Provide the [X, Y] coordinate of the cell's center where the given text is located.  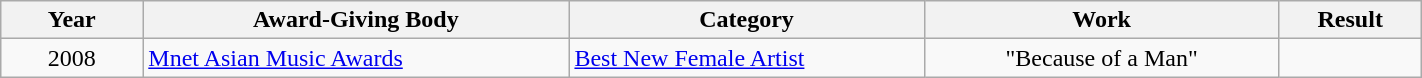
Best New Female Artist [746, 58]
Result [1350, 20]
2008 [72, 58]
Award-Giving Body [356, 20]
Year [72, 20]
"Because of a Man" [1102, 58]
Category [746, 20]
Mnet Asian Music Awards [356, 58]
Work [1102, 20]
